Return the (X, Y) coordinate for the center point of the cell that contains the specified text.  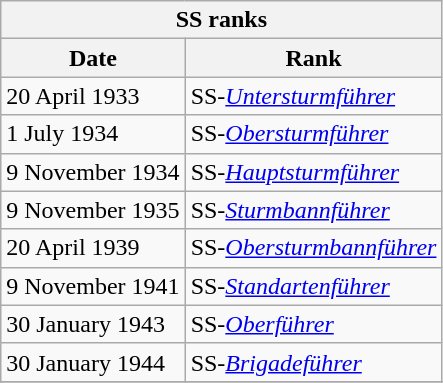
SS-Sturmbannführer (314, 210)
1 July 1934 (93, 134)
20 April 1933 (93, 96)
SS-Obersturmführer (314, 134)
SS-Obersturmbannführer (314, 248)
SS-Brigadeführer (314, 362)
Rank (314, 58)
SS-Oberführer (314, 324)
SS-Hauptsturmführer (314, 172)
20 April 1939 (93, 248)
30 January 1944 (93, 362)
Date (93, 58)
30 January 1943 (93, 324)
SS ranks (222, 20)
9 November 1935 (93, 210)
9 November 1934 (93, 172)
9 November 1941 (93, 286)
SS-Standartenführer (314, 286)
SS-Untersturmführer (314, 96)
